Find where the given text appears and provide that cell's center as (X, Y) coordinate. 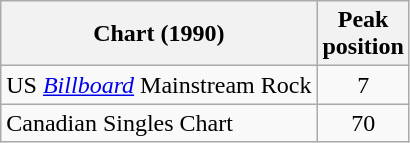
70 (363, 123)
Peakposition (363, 34)
Canadian Singles Chart (159, 123)
Chart (1990) (159, 34)
7 (363, 85)
US Billboard Mainstream Rock (159, 85)
